Provide the [x, y] coordinate of the cell's center where the given text is located.  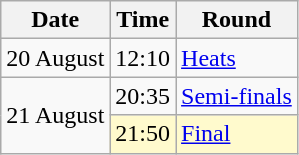
20 August [56, 58]
Heats [237, 58]
20:35 [143, 96]
12:10 [143, 58]
Date [56, 20]
Final [237, 134]
Semi-finals [237, 96]
Round [237, 20]
21 August [56, 115]
Time [143, 20]
21:50 [143, 134]
